Extract the [X, Y] coordinate from the center of the cell holding the provided text.  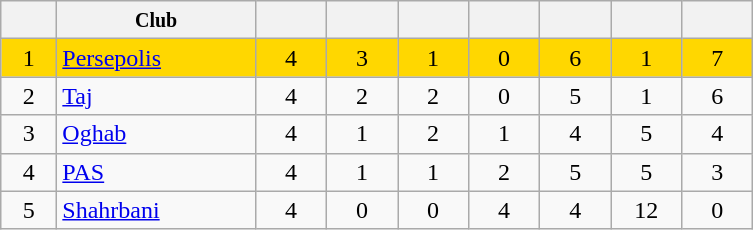
Shahrbani [156, 210]
PAS [156, 172]
Taj [156, 96]
Club [156, 20]
Persepolis [156, 58]
Oghab [156, 134]
12 [646, 210]
7 [718, 58]
